Detect which cell encompasses the target text, then output its [X, Y] center coordinate. 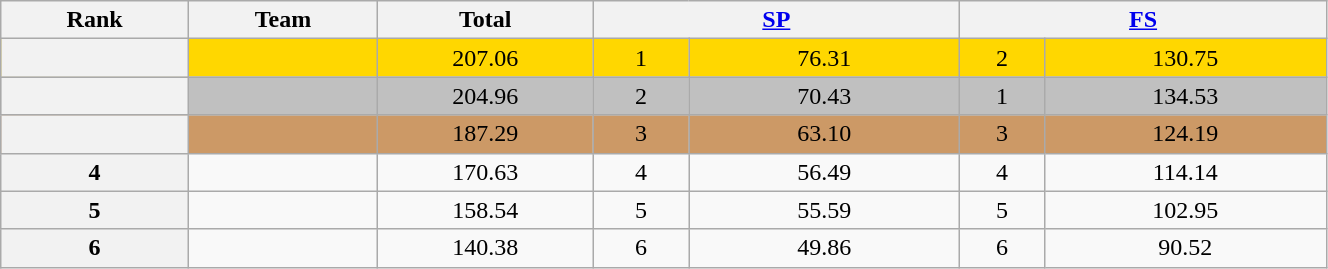
140.38 [485, 248]
49.86 [824, 248]
63.10 [824, 134]
102.95 [1185, 210]
Rank [95, 20]
70.43 [824, 96]
FS [1144, 20]
56.49 [824, 172]
Team [282, 20]
124.19 [1185, 134]
158.54 [485, 210]
76.31 [824, 58]
114.14 [1185, 172]
170.63 [485, 172]
187.29 [485, 134]
Total [485, 20]
SP [776, 20]
90.52 [1185, 248]
55.59 [824, 210]
204.96 [485, 96]
207.06 [485, 58]
134.53 [1185, 96]
130.75 [1185, 58]
